Detect which cell encompasses the target text, then output its [X, Y] center coordinate. 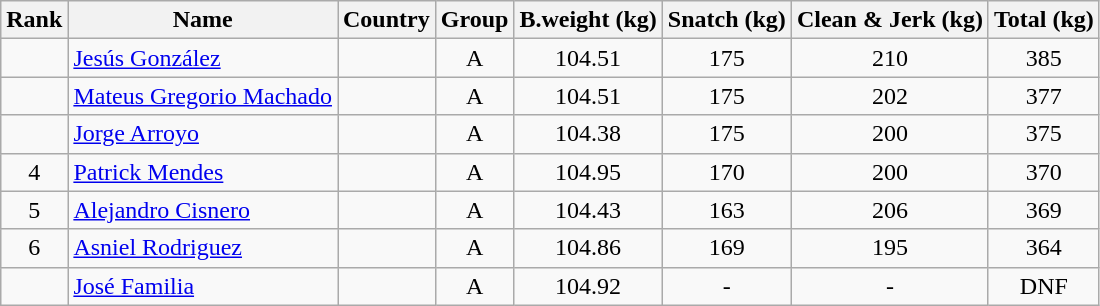
104.95 [588, 172]
Country [387, 20]
370 [1044, 172]
364 [1044, 248]
170 [726, 172]
5 [34, 210]
Alejandro Cisnero [203, 210]
195 [890, 248]
José Familia [203, 286]
169 [726, 248]
104.92 [588, 286]
Mateus Gregorio Machado [203, 96]
Clean & Jerk (kg) [890, 20]
Group [474, 20]
Jorge Arroyo [203, 134]
Total (kg) [1044, 20]
4 [34, 172]
369 [1044, 210]
104.86 [588, 248]
Rank [34, 20]
202 [890, 96]
Jesús González [203, 58]
206 [890, 210]
385 [1044, 58]
Asniel Rodriguez [203, 248]
Name [203, 20]
DNF [1044, 286]
210 [890, 58]
Snatch (kg) [726, 20]
375 [1044, 134]
104.43 [588, 210]
163 [726, 210]
Patrick Mendes [203, 172]
6 [34, 248]
104.38 [588, 134]
377 [1044, 96]
B.weight (kg) [588, 20]
